Return [X, Y] of the center of cell containing provided text 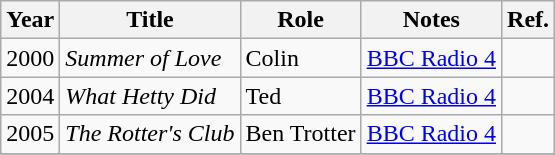
2000 [30, 58]
Title [150, 20]
Summer of Love [150, 58]
Ben Trotter [300, 134]
Role [300, 20]
2005 [30, 134]
Colin [300, 58]
2004 [30, 96]
Year [30, 20]
Ref. [528, 20]
Ted [300, 96]
Notes [431, 20]
The Rotter's Club [150, 134]
What Hetty Did [150, 96]
